Output the [X, Y] coordinate of the center of the cell containing the given text.  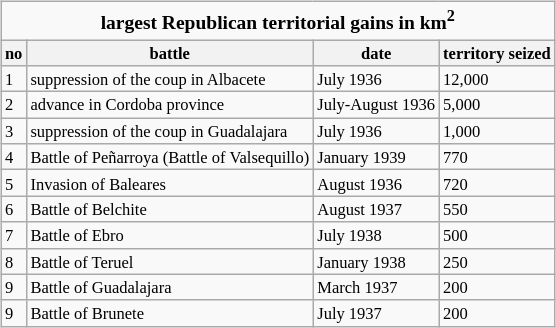
8 [14, 261]
territory seized [497, 53]
770 [497, 157]
suppression of the coup in Guadalajara [170, 131]
5 [14, 183]
battle [170, 53]
250 [497, 261]
date [376, 53]
August 1937 [376, 209]
Battle of Brunete [170, 313]
March 1937 [376, 287]
July 1938 [376, 235]
Battle of Guadalajara [170, 287]
suppression of the coup in Albacete [170, 79]
4 [14, 157]
Battle of Belchite [170, 209]
advance in Cordoba province [170, 105]
January 1939 [376, 157]
3 [14, 131]
July-August 1936 [376, 105]
1 [14, 79]
6 [14, 209]
largest Republican territorial gains in km2 [278, 20]
Battle of Ebro [170, 235]
1,000 [497, 131]
July 1937 [376, 313]
January 1938 [376, 261]
Battle of Teruel [170, 261]
12,000 [497, 79]
Invasion of Baleares [170, 183]
550 [497, 209]
August 1936 [376, 183]
5,000 [497, 105]
720 [497, 183]
Battle of Peñarroya (Battle of Valsequillo) [170, 157]
7 [14, 235]
2 [14, 105]
no [14, 53]
500 [497, 235]
